Determine the [X, Y] coordinate at the center of the cell enclosing the given text.  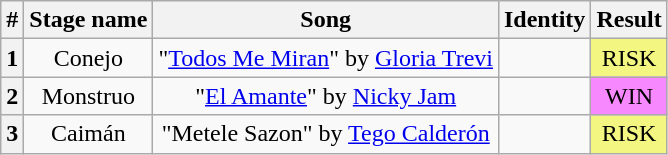
"Metele Sazon" by Tego Calderón [326, 134]
"El Amante" by Nicky Jam [326, 96]
Identity [544, 20]
Stage name [88, 20]
Conejo [88, 58]
Caimán [88, 134]
3 [12, 134]
Song [326, 20]
Monstruo [88, 96]
1 [12, 58]
WIN [629, 96]
2 [12, 96]
# [12, 20]
Result [629, 20]
"Todos Me Miran" by Gloria Trevi [326, 58]
